Output the [X, Y] coordinate of the center of the cell containing the given text.  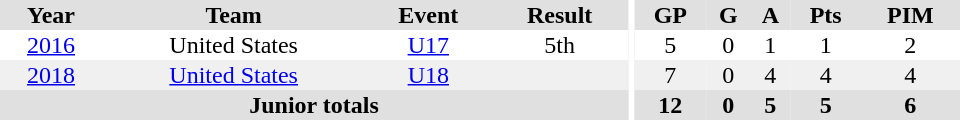
PIM [910, 15]
5th [560, 45]
G [728, 15]
GP [670, 15]
Team [234, 15]
Year [51, 15]
2018 [51, 75]
Pts [826, 15]
Junior totals [314, 105]
12 [670, 105]
Result [560, 15]
Event [428, 15]
2 [910, 45]
A [770, 15]
U17 [428, 45]
7 [670, 75]
U18 [428, 75]
2016 [51, 45]
6 [910, 105]
